From the cell containing the given text, extract its center point as [x, y] coordinate. 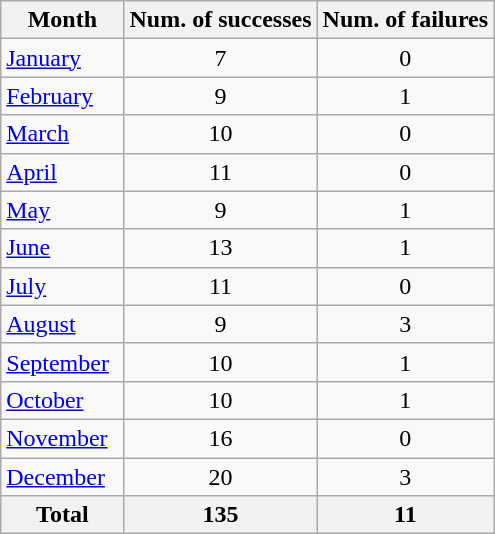
July [62, 286]
September [62, 362]
August [62, 324]
June [62, 248]
13 [220, 248]
March [62, 134]
135 [220, 515]
20 [220, 477]
May [62, 210]
16 [220, 438]
October [62, 400]
April [62, 172]
Total [62, 515]
Num. of failures [406, 20]
7 [220, 58]
Month [62, 20]
Num. of successes [220, 20]
February [62, 96]
December [62, 477]
November [62, 438]
January [62, 58]
